From the cell containing the given text, extract its center point as [x, y] coordinate. 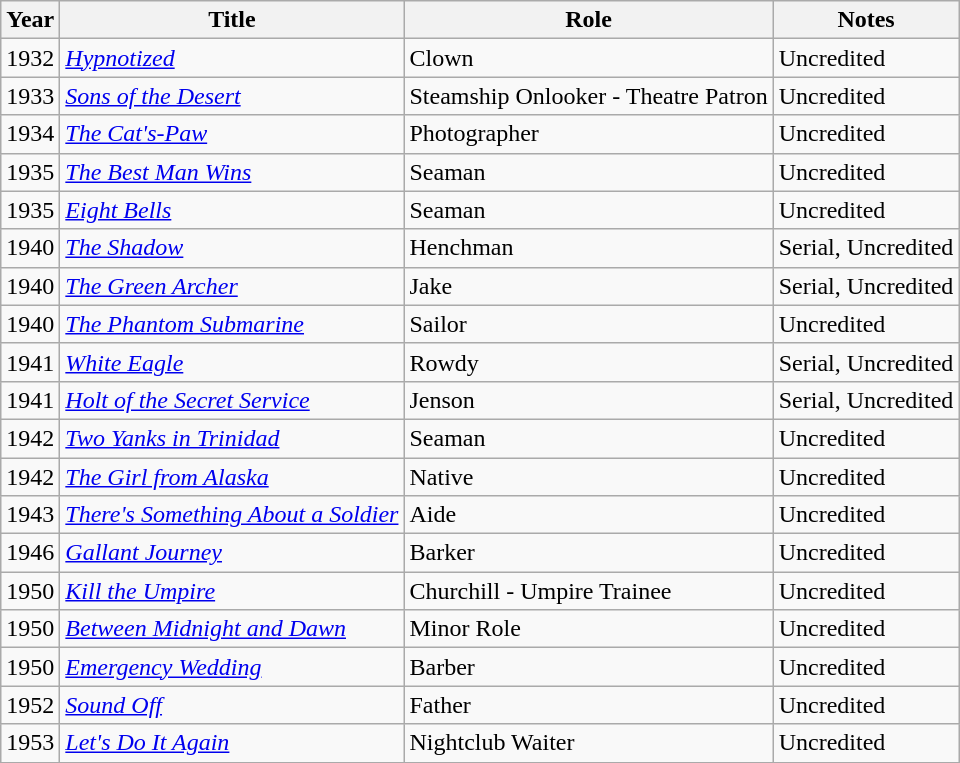
Rowdy [588, 362]
Native [588, 477]
Nightclub Waiter [588, 743]
1933 [30, 96]
Father [588, 705]
Jake [588, 286]
Kill the Umpire [232, 591]
1953 [30, 743]
Churchill - Umpire Trainee [588, 591]
Year [30, 20]
Aide [588, 515]
The Girl from Alaska [232, 477]
Role [588, 20]
1943 [30, 515]
Hypnotized [232, 58]
Sound Off [232, 705]
Notes [866, 20]
Henchman [588, 248]
Photographer [588, 134]
Two Yanks in Trinidad [232, 438]
Between Midnight and Dawn [232, 629]
Minor Role [588, 629]
Barker [588, 553]
Steamship Onlooker - Theatre Patron [588, 96]
Jenson [588, 400]
The Best Man Wins [232, 172]
Clown [588, 58]
Emergency Wedding [232, 667]
Eight Bells [232, 210]
Gallant Journey [232, 553]
There's Something About a Soldier [232, 515]
Holt of the Secret Service [232, 400]
Title [232, 20]
Let's Do It Again [232, 743]
Sailor [588, 324]
1934 [30, 134]
The Green Archer [232, 286]
The Phantom Submarine [232, 324]
Barber [588, 667]
The Shadow [232, 248]
Sons of the Desert [232, 96]
1946 [30, 553]
The Cat's-Paw [232, 134]
1932 [30, 58]
White Eagle [232, 362]
1952 [30, 705]
